Find where the given text appears and provide that cell's center as [X, Y] coordinate. 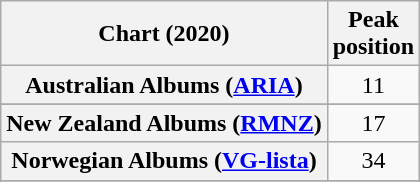
Norwegian Albums (VG-lista) [164, 161]
17 [373, 123]
Peakposition [373, 34]
New Zealand Albums (RMNZ) [164, 123]
11 [373, 85]
34 [373, 161]
Chart (2020) [164, 34]
Australian Albums (ARIA) [164, 85]
